Locate the cell with the specified text and output its (X, Y) center coordinate. 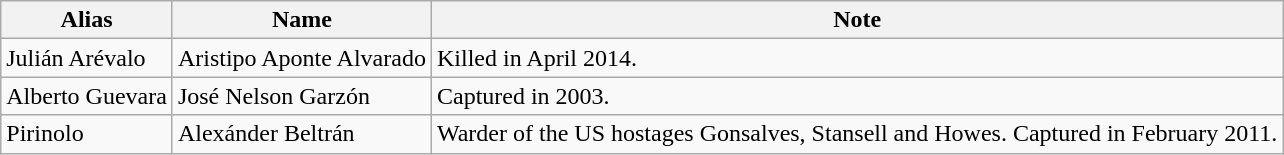
Note (856, 20)
Killed in April 2014. (856, 58)
Warder of the US hostages Gonsalves, Stansell and Howes. Captured in February 2011. (856, 134)
Julián Arévalo (87, 58)
Name (302, 20)
Alexánder Beltrán (302, 134)
Pirinolo (87, 134)
José Nelson Garzón (302, 96)
Alias (87, 20)
Alberto Guevara (87, 96)
Aristipo Aponte Alvarado (302, 58)
Captured in 2003. (856, 96)
